Capture the cell that displays the provided text and extract its [X, Y] central coordinate. 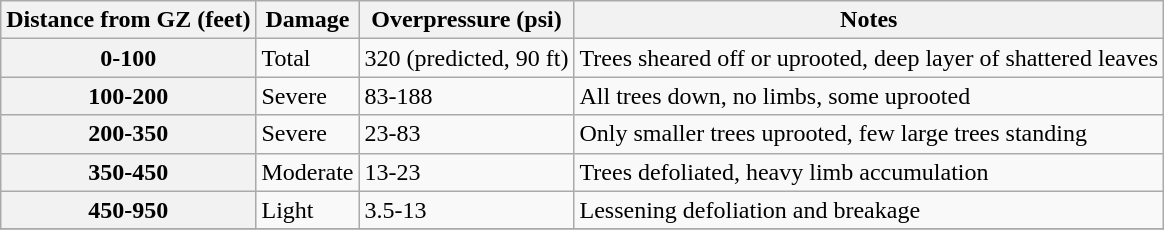
350-450 [128, 172]
Damage [308, 20]
Moderate [308, 172]
Overpressure (psi) [466, 20]
320 (predicted, 90 ft) [466, 58]
23-83 [466, 134]
450-950 [128, 210]
0-100 [128, 58]
Lessening defoliation and breakage [869, 210]
100-200 [128, 96]
Total [308, 58]
Notes [869, 20]
Trees sheared off or uprooted, deep layer of shattered leaves [869, 58]
All trees down, no limbs, some uprooted [869, 96]
Light [308, 210]
83-188 [466, 96]
200-350 [128, 134]
Trees defoliated, heavy limb accumulation [869, 172]
13-23 [466, 172]
Only smaller trees uprooted, few large trees standing [869, 134]
Distance from GZ (feet) [128, 20]
3.5-13 [466, 210]
